Locate the cell with the specified text and output its [x, y] center coordinate. 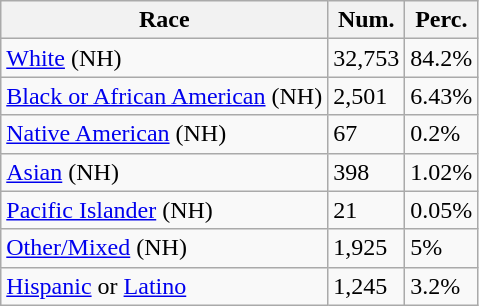
Race [164, 20]
1.02% [442, 172]
1,245 [366, 286]
0.05% [442, 210]
398 [366, 172]
Pacific Islander (NH) [164, 210]
6.43% [442, 96]
Asian (NH) [164, 172]
Perc. [442, 20]
32,753 [366, 58]
Num. [366, 20]
2,501 [366, 96]
0.2% [442, 134]
1,925 [366, 248]
White (NH) [164, 58]
Hispanic or Latino [164, 286]
Other/Mixed (NH) [164, 248]
Native American (NH) [164, 134]
84.2% [442, 58]
21 [366, 210]
5% [442, 248]
Black or African American (NH) [164, 96]
67 [366, 134]
3.2% [442, 286]
